Capture the cell that displays the provided text and extract its [x, y] central coordinate. 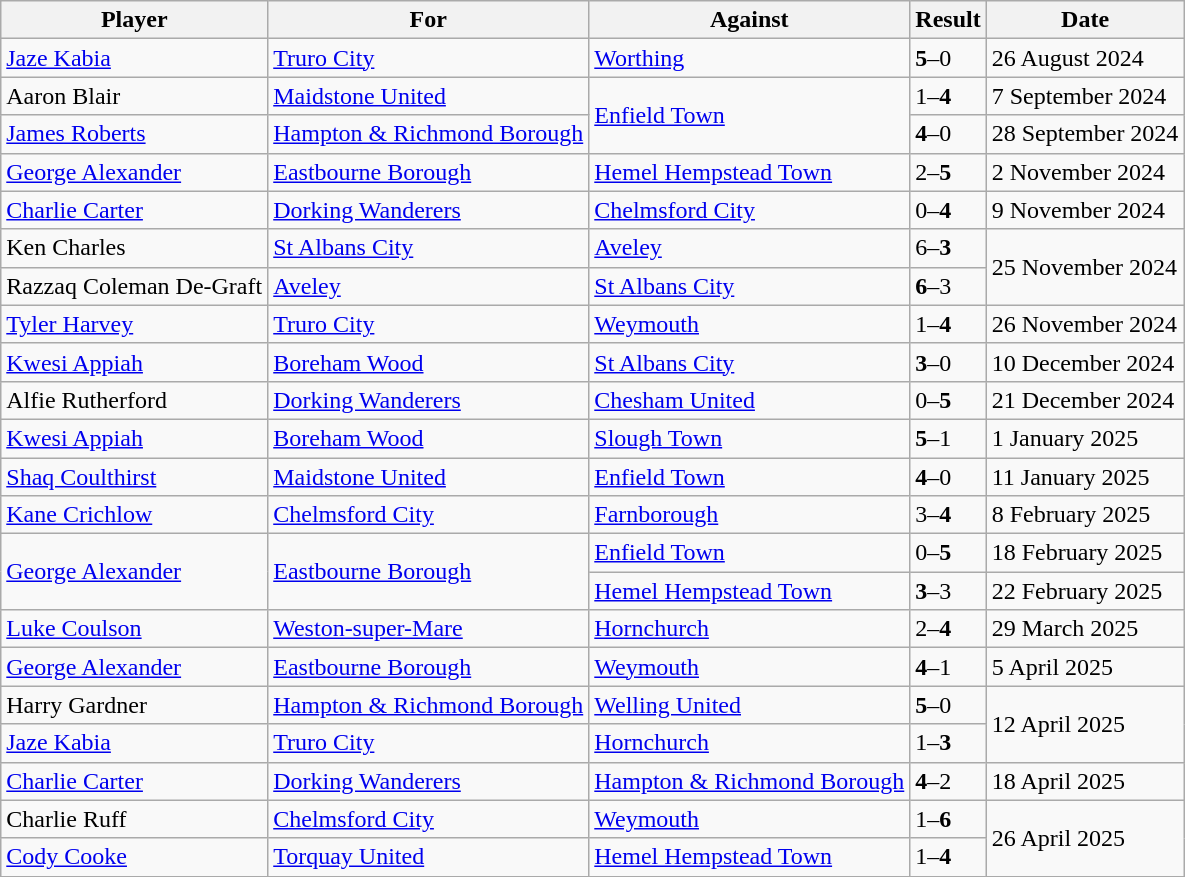
0–4 [948, 210]
Charlie Ruff [134, 819]
3–3 [948, 591]
2–4 [948, 629]
9 November 2024 [1085, 210]
3–0 [948, 362]
Razzaq Coleman De-Graft [134, 286]
Shaq Coulthirst [134, 477]
Against [750, 20]
Slough Town [750, 438]
Welling United [750, 705]
1–3 [948, 743]
18 February 2025 [1085, 553]
Kane Crichlow [134, 515]
3–4 [948, 515]
4–2 [948, 781]
21 December 2024 [1085, 400]
James Roberts [134, 134]
Ken Charles [134, 248]
Torquay United [428, 857]
For [428, 20]
28 September 2024 [1085, 134]
26 November 2024 [1085, 324]
2–5 [948, 172]
22 February 2025 [1085, 591]
Cody Cooke [134, 857]
Result [948, 20]
5–1 [948, 438]
Aaron Blair [134, 96]
Weston-super-Mare [428, 629]
1–6 [948, 819]
Chesham United [750, 400]
Date [1085, 20]
7 September 2024 [1085, 96]
4–1 [948, 667]
12 April 2025 [1085, 724]
18 April 2025 [1085, 781]
2 November 2024 [1085, 172]
29 March 2025 [1085, 629]
Player [134, 20]
11 January 2025 [1085, 477]
Tyler Harvey [134, 324]
1 January 2025 [1085, 438]
Farnborough [750, 515]
Alfie Rutherford [134, 400]
8 February 2025 [1085, 515]
Harry Gardner [134, 705]
Luke Coulson [134, 629]
Worthing [750, 58]
5 April 2025 [1085, 667]
26 April 2025 [1085, 838]
26 August 2024 [1085, 58]
25 November 2024 [1085, 267]
10 December 2024 [1085, 362]
